Search for the cell housing the specified text and yield its [x, y] center coordinate. 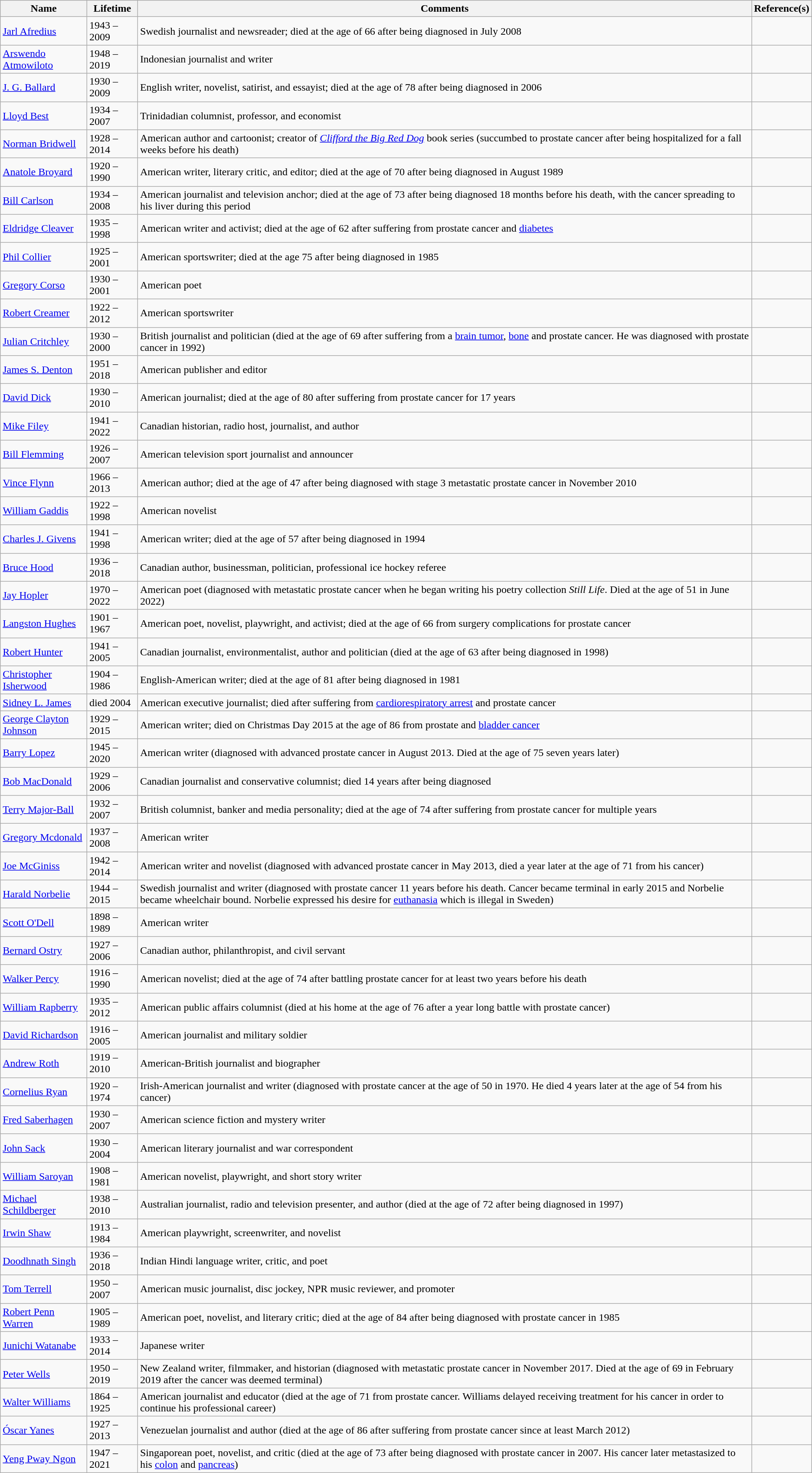
1930 – 2009 [112, 88]
Yeng Pway Ngon [44, 1458]
Phil Collier [44, 257]
American playwright, screenwriter, and novelist [444, 1233]
1920 – 1990 [112, 172]
English writer, novelist, satirist, and essayist; died at the age of 78 after being diagnosed in 2006 [444, 88]
1930 – 2000 [112, 341]
1901 – 1967 [112, 624]
American novelist, playwright, and short story writer [444, 1176]
1945 – 2020 [112, 753]
Óscar Yanes [44, 1430]
American-British journalist and biographer [444, 1064]
Langston Hughes [44, 624]
Trinidadian columnist, professor, and economist [444, 115]
David Richardson [44, 1035]
John Sack [44, 1148]
American novelist [444, 511]
1904 – 1986 [112, 680]
1935 – 2012 [112, 1007]
American writer; died at the age of 57 after being diagnosed in 1994 [444, 539]
American publisher and editor [444, 370]
Walker Percy [44, 979]
American writer (diagnosed with advanced prostate cancer in August 2013. Died at the age of 75 seven years later) [444, 753]
Canadian journalist, environmentalist, author and politician (died at the age of 63 after being diagnosed in 1998) [444, 651]
Bill Carlson [44, 200]
William Rapberry [44, 1007]
Doodhnath Singh [44, 1261]
1966 – 2013 [112, 482]
American sportswriter [444, 313]
American science fiction and mystery writer [444, 1120]
Bruce Hood [44, 567]
1929 – 2015 [112, 724]
Arswendo Atmowiloto [44, 59]
Jay Hopler [44, 595]
Terry Major-Ball [44, 809]
1919 – 2010 [112, 1064]
George Clayton Johnson [44, 724]
Jarl Afredius [44, 31]
Norman Bridwell [44, 144]
Junichi Watanabe [44, 1345]
died 2004 [112, 702]
American poet, novelist, and literary critic; died at the age of 84 after being diagnosed with prostate cancer in 1985 [444, 1318]
Gregory Mcdonald [44, 838]
Lifetime [112, 9]
1941 – 1998 [112, 539]
1908 – 1981 [112, 1176]
1970 – 2022 [112, 595]
1905 – 1989 [112, 1318]
1913 – 1984 [112, 1233]
Cornelius Ryan [44, 1091]
Canadian author, philanthropist, and civil servant [444, 951]
1943 – 2009 [112, 31]
Robert Penn Warren [44, 1318]
Robert Hunter [44, 651]
1934 – 2007 [112, 115]
1934 – 2008 [112, 200]
Reference(s) [782, 9]
J. G. Ballard [44, 88]
American journalist and military soldier [444, 1035]
American public affairs columnist (died at his home at the age of 76 after a year long battle with prostate cancer) [444, 1007]
Michael Schildberger [44, 1204]
Irwin Shaw [44, 1233]
1930 – 2001 [112, 285]
1925 – 2001 [112, 257]
Fred Saberhagen [44, 1120]
American novelist; died at the age of 74 after battling prostate cancer for at least two years before his death [444, 979]
American poet, novelist, playwright, and activist; died at the age of 66 from surgery complications for prostate cancer [444, 624]
1930 – 2004 [112, 1148]
Vince Flynn [44, 482]
Australian journalist, radio and television presenter, and author (died at the age of 72 after being diagnosed in 1997) [444, 1204]
David Dick [44, 398]
1930 – 2010 [112, 398]
Mike Filey [44, 426]
Bill Flemming [44, 455]
1932 – 2007 [112, 809]
English-American writer; died at the age of 81 after being diagnosed in 1981 [444, 680]
1929 – 2006 [112, 781]
Canadian journalist and conservative columnist; died 14 years after being diagnosed [444, 781]
1916 – 2005 [112, 1035]
Christopher Isherwood [44, 680]
1933 – 2014 [112, 1345]
Scott O'Dell [44, 922]
American poet [444, 285]
1937 – 2008 [112, 838]
1938 – 2010 [112, 1204]
1916 – 1990 [112, 979]
Walter Williams [44, 1402]
American writer; died on Christmas Day 2015 at the age of 86 from prostate and bladder cancer [444, 724]
Venezuelan journalist and author (died at the age of 86 after suffering from prostate cancer since at least March 2012) [444, 1430]
James S. Denton [44, 370]
Name [44, 9]
American author; died at the age of 47 after being diagnosed with stage 3 metastatic prostate cancer in November 2010 [444, 482]
Charles J. Givens [44, 539]
1898 – 1989 [112, 922]
Joe McGiniss [44, 866]
1927 – 2013 [112, 1430]
1942 – 2014 [112, 866]
Bob MacDonald [44, 781]
1864 – 1925 [112, 1402]
Barry Lopez [44, 753]
American literary journalist and war correspondent [444, 1148]
Indonesian journalist and writer [444, 59]
Andrew Roth [44, 1064]
1950 – 2007 [112, 1289]
American executive journalist; died after suffering from cardiorespiratory arrest and prostate cancer [444, 702]
American music journalist, disc jockey, NPR music reviewer, and promoter [444, 1289]
1935 – 1998 [112, 228]
1930 – 2007 [112, 1120]
1941 – 2022 [112, 426]
1944 – 2015 [112, 894]
Harald Norbelie [44, 894]
Canadian author, businessman, politician, professional ice hockey referee [444, 567]
American journalist; died at the age of 80 after suffering from prostate cancer for 17 years [444, 398]
Japanese writer [444, 1345]
1926 – 2007 [112, 455]
Eldridge Cleaver [44, 228]
American writer and activist; died at the age of 62 after suffering from prostate cancer and diabetes [444, 228]
Lloyd Best [44, 115]
1922 – 1998 [112, 511]
1947 – 2021 [112, 1458]
American poet (diagnosed with metastatic prostate cancer when he began writing his poetry collection Still Life. Died at the age of 51 in June 2022) [444, 595]
American writer and novelist (diagnosed with advanced prostate cancer in May 2013, died a year later at the age of 71 from his cancer) [444, 866]
American writer, literary critic, and editor; died at the age of 70 after being diagnosed in August 1989 [444, 172]
Indian Hindi language writer, critic, and poet [444, 1261]
American sportswriter; died at the age 75 after being diagnosed in 1985 [444, 257]
British columnist, banker and media personality; died at the age of 74 after suffering from prostate cancer for multiple years [444, 809]
Canadian historian, radio host, journalist, and author [444, 426]
Sidney L. James [44, 702]
1928 – 2014 [112, 144]
Gregory Corso [44, 285]
1951 – 2018 [112, 370]
William Saroyan [44, 1176]
1920 – 1974 [112, 1091]
Peter Wells [44, 1374]
Tom Terrell [44, 1289]
1950 – 2019 [112, 1374]
1948 – 2019 [112, 59]
American television sport journalist and announcer [444, 455]
1927 – 2006 [112, 951]
Robert Creamer [44, 313]
Bernard Ostry [44, 951]
1922 – 2012 [112, 313]
Comments [444, 9]
Anatole Broyard [44, 172]
William Gaddis [44, 511]
1941 – 2005 [112, 651]
Julian Critchley [44, 341]
Swedish journalist and newsreader; died at the age of 66 after being diagnosed in July 2008 [444, 31]
